Capture the cell that displays the provided text and extract its [X, Y] central coordinate. 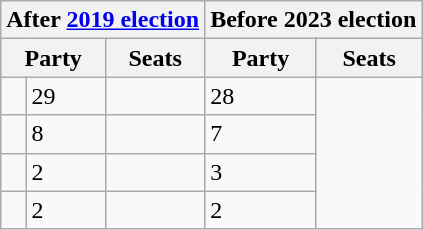
7 [261, 134]
28 [261, 96]
Before 2023 election [314, 20]
3 [261, 172]
29 [66, 96]
8 [66, 134]
After 2019 election [103, 20]
